Pinpoint the cell where the given text exists, returning its (X, Y) midpoint coordinate. 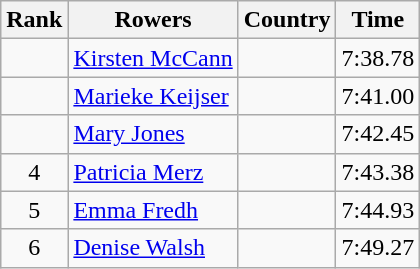
Emma Fredh (153, 210)
Marieke Keijser (153, 96)
4 (34, 172)
Rank (34, 20)
7:38.78 (378, 58)
7:41.00 (378, 96)
6 (34, 248)
Rowers (153, 20)
7:43.38 (378, 172)
Mary Jones (153, 134)
Country (287, 20)
7:44.93 (378, 210)
Kirsten McCann (153, 58)
7:42.45 (378, 134)
Time (378, 20)
Denise Walsh (153, 248)
5 (34, 210)
Patricia Merz (153, 172)
7:49.27 (378, 248)
